From the cell containing the given text, extract its center point as (x, y) coordinate. 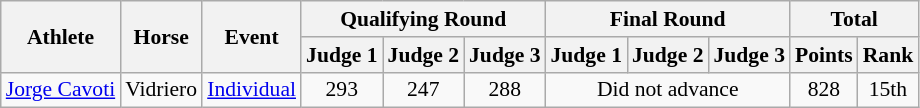
288 (504, 90)
Did not advance (668, 90)
Total (854, 19)
Final Round (668, 19)
Horse (161, 36)
247 (424, 90)
Athlete (60, 36)
828 (824, 90)
293 (342, 90)
Qualifying Round (423, 19)
Points (824, 55)
Event (252, 36)
15th (888, 90)
Vidriero (161, 90)
Jorge Cavoti (60, 90)
Rank (888, 55)
Individual (252, 90)
